Locate the cell with the specified text and output its (X, Y) center coordinate. 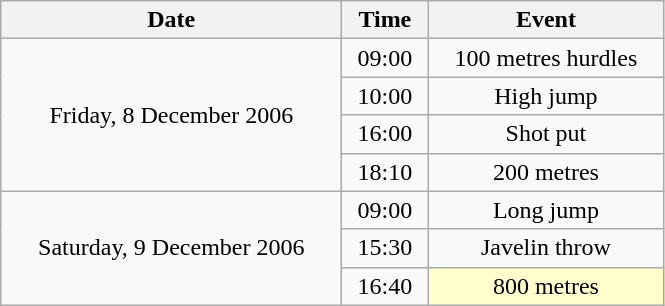
Event (546, 20)
Javelin throw (546, 248)
Saturday, 9 December 2006 (172, 248)
Long jump (546, 210)
16:40 (385, 286)
15:30 (385, 248)
Shot put (546, 134)
High jump (546, 96)
100 metres hurdles (546, 58)
Friday, 8 December 2006 (172, 115)
200 metres (546, 172)
10:00 (385, 96)
Time (385, 20)
18:10 (385, 172)
Date (172, 20)
800 metres (546, 286)
16:00 (385, 134)
